Scan for the cell matching the given text and deliver its [x, y] coordinate at center. 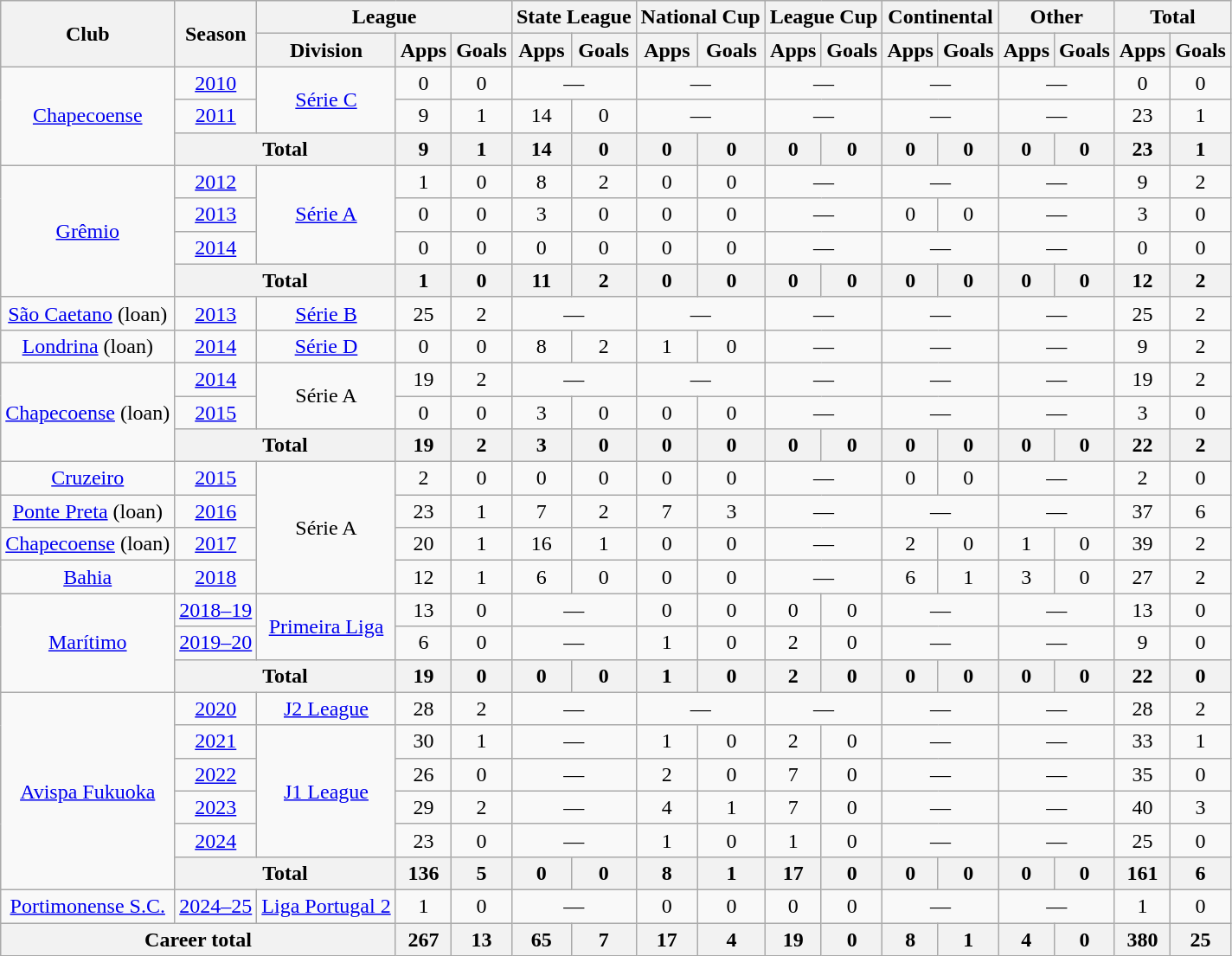
2018 [216, 577]
11 [542, 280]
2016 [216, 511]
37 [1142, 511]
2012 [216, 182]
2022 [216, 774]
Cruzeiro [88, 478]
State League [574, 17]
National Cup [701, 17]
267 [423, 939]
2017 [216, 544]
16 [542, 544]
2024–25 [216, 906]
Club [88, 34]
136 [423, 873]
Season [216, 34]
20 [423, 544]
Other [1056, 17]
Division [326, 50]
Continental [940, 17]
Portimonense S.C. [88, 906]
Grêmio [88, 231]
161 [1142, 873]
30 [423, 741]
65 [542, 939]
39 [1142, 544]
2024 [216, 840]
Série C [326, 99]
2018–19 [216, 610]
Chapecoense [88, 116]
26 [423, 774]
Série B [326, 313]
27 [1142, 577]
2019–20 [216, 643]
J2 League [326, 709]
380 [1142, 939]
35 [1142, 774]
J1 League [326, 791]
2021 [216, 741]
Liga Portugal 2 [326, 906]
40 [1142, 807]
Marítimo [88, 643]
Primeira Liga [326, 626]
Série D [326, 346]
Bahia [88, 577]
São Caetano (loan) [88, 313]
Ponte Preta (loan) [88, 511]
2011 [216, 116]
League [384, 17]
Career total [198, 939]
5 [482, 873]
2023 [216, 807]
2020 [216, 709]
2010 [216, 83]
League Cup [824, 17]
33 [1142, 741]
Avispa Fukuoka [88, 791]
29 [423, 807]
Londrina (loan) [88, 346]
